Return the (x, y) coordinate for the center point of the cell that contains the specified text.  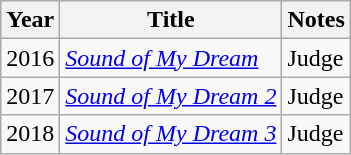
Year (30, 20)
Title (171, 20)
2018 (30, 134)
2017 (30, 96)
Sound of My Dream 3 (171, 134)
2016 (30, 58)
Notes (316, 20)
Sound of My Dream (171, 58)
Sound of My Dream 2 (171, 96)
